Scan for the cell matching the given text and deliver its (X, Y) coordinate at center. 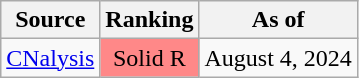
Ranking (150, 20)
CNalysis (50, 58)
Solid R (150, 58)
Source (50, 20)
As of (278, 20)
August 4, 2024 (278, 58)
